From the cell containing the given text, extract its center point as [X, Y] coordinate. 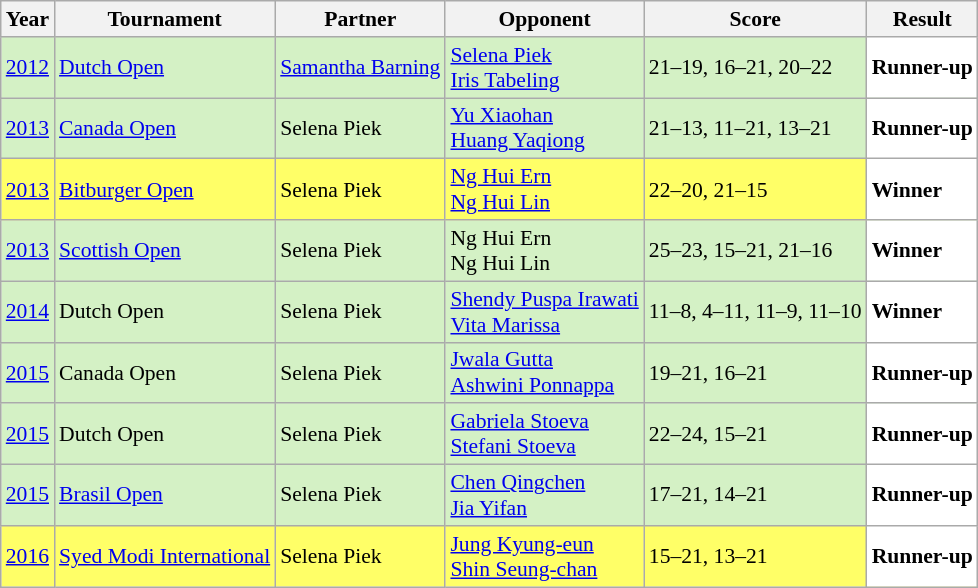
Scottish Open [164, 250]
2014 [28, 312]
Score [756, 19]
Year [28, 19]
Partner [360, 19]
Samantha Barning [360, 68]
15–21, 13–21 [756, 556]
Tournament [164, 19]
2016 [28, 556]
Brasil Open [164, 496]
Bitburger Open [164, 190]
25–23, 15–21, 21–16 [756, 250]
Yu Xiaohan Huang Yaqiong [544, 128]
Chen Qingchen Jia Yifan [544, 496]
Shendy Puspa Irawati Vita Marissa [544, 312]
Jung Kyung-eun Shin Seung-chan [544, 556]
17–21, 14–21 [756, 496]
21–19, 16–21, 20–22 [756, 68]
22–20, 21–15 [756, 190]
Gabriela Stoeva Stefani Stoeva [544, 434]
Syed Modi International [164, 556]
2012 [28, 68]
19–21, 16–21 [756, 372]
Jwala Gutta Ashwini Ponnappa [544, 372]
Opponent [544, 19]
22–24, 15–21 [756, 434]
21–13, 11–21, 13–21 [756, 128]
Result [922, 19]
Selena Piek Iris Tabeling [544, 68]
11–8, 4–11, 11–9, 11–10 [756, 312]
